For the text-containing cell, return its midpoint in [x, y] coordinate format. 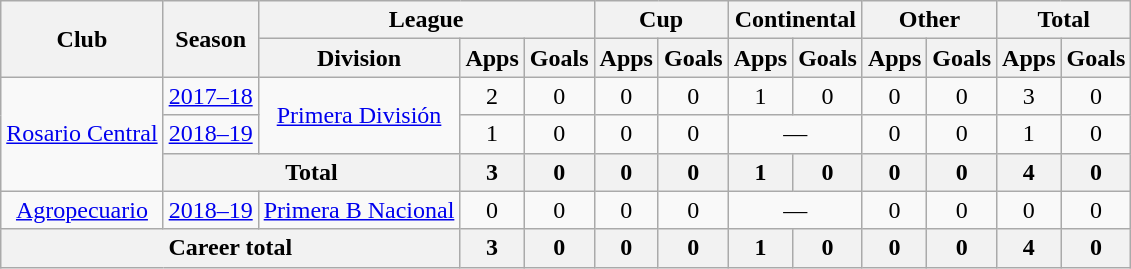
League [426, 20]
Season [210, 39]
Other [929, 20]
Cup [661, 20]
Career total [230, 248]
Agropecuario [82, 210]
Rosario Central [82, 134]
Continental [795, 20]
Club [82, 39]
2017–18 [210, 96]
2 [492, 96]
Primera División [359, 115]
Division [359, 58]
Primera B Nacional [359, 210]
